Find where the given text appears and provide that cell's center as [x, y] coordinate. 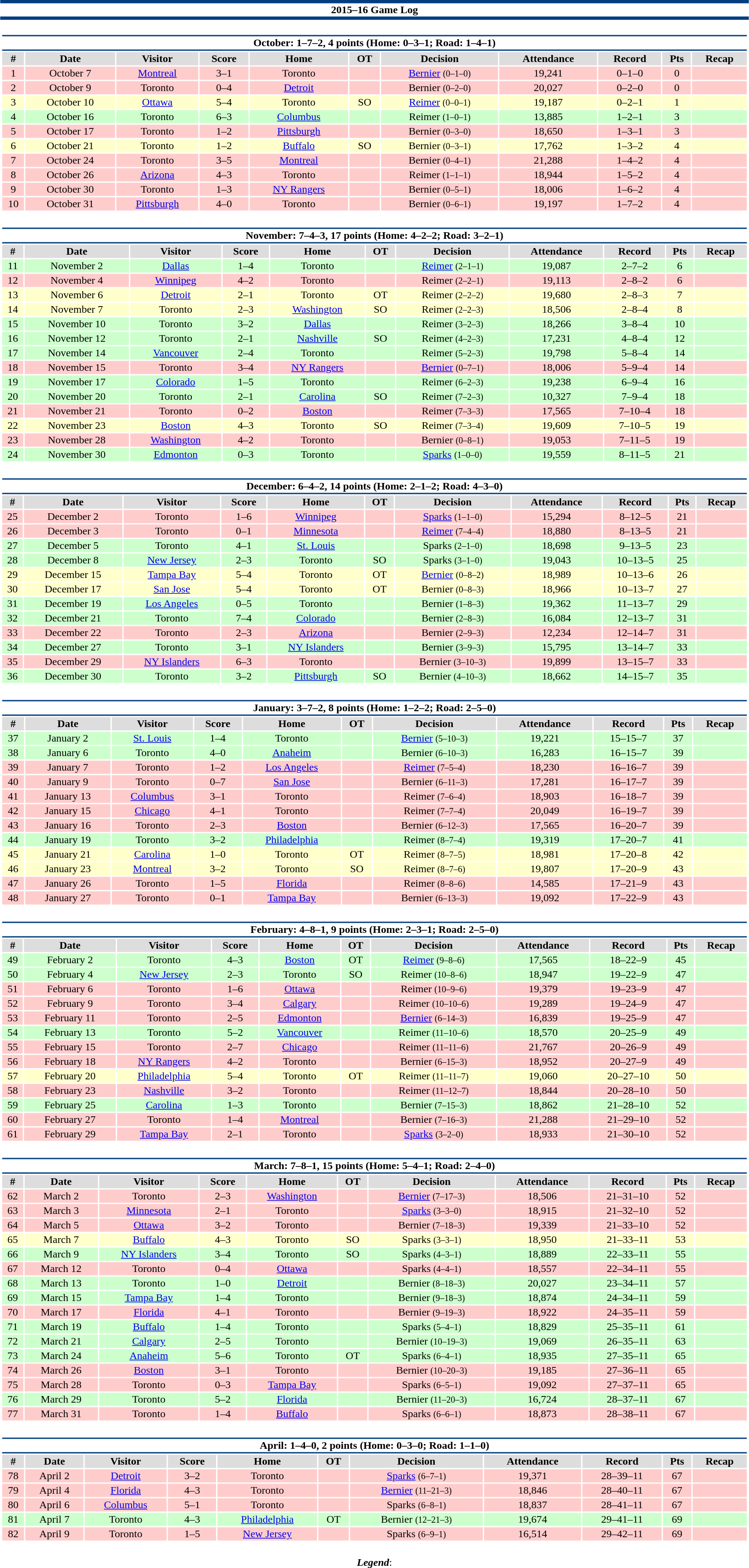
16,839 [543, 1018]
Bernier (6–13–3) [434, 898]
January 9 [68, 782]
46 [13, 869]
19,899 [556, 662]
Sparks (4–4–1) [431, 1269]
Bernier (9–19–3) [431, 1312]
February 15 [70, 1047]
19,221 [545, 738]
February 13 [70, 1032]
Bernier (0–8–3) [453, 589]
14,585 [545, 884]
20,049 [545, 811]
March 28 [61, 1385]
19,674 [532, 1520]
Reimer (11–12–7) [434, 1090]
February 29 [70, 1134]
December 2 [73, 517]
15–15–7 [628, 738]
Bernier (7–16–3) [434, 1119]
Reimer (2–2–2) [452, 295]
Sparks (6–7–1) [416, 1476]
16,724 [542, 1399]
18,952 [543, 1061]
44 [13, 840]
4–8–4 [635, 338]
18,874 [542, 1298]
March 7 [61, 1240]
February 2 [70, 960]
16,514 [532, 1534]
Bernier (2–8–3) [453, 618]
January 15 [68, 811]
21–29–10 [628, 1119]
Bernier (10–20–3) [431, 1370]
Reimer (9–8–6) [434, 960]
2015–16 Game Log [374, 10]
March 15 [61, 1298]
7–4 [244, 618]
20–27–10 [628, 1076]
5–9–4 [635, 367]
Reimer (4–2–3) [452, 338]
February 20 [70, 1076]
Reimer (8–7–6) [434, 869]
Bernier (8–18–3) [431, 1283]
Reimer (8–7–4) [434, 840]
Sparks (6–8–1) [416, 1505]
29–42–11 [622, 1534]
January 13 [68, 797]
Reimer (1–1–1) [440, 175]
16–19–7 [628, 811]
20–26–9 [628, 1047]
November 7 [77, 309]
29–41–11 [622, 1520]
20–27–9 [628, 1061]
18,989 [556, 575]
18,266 [556, 324]
Bernier (6–15–3) [434, 1061]
19,609 [556, 425]
Reimer (6–2–3) [452, 382]
58 [12, 1090]
28 [12, 560]
October 17 [70, 132]
2–7 [235, 1047]
19–22–9 [628, 974]
19,197 [548, 204]
13–14–7 [635, 647]
62 [12, 1196]
28–38–11 [628, 1414]
Reimer (7–3–4) [452, 425]
66 [12, 1254]
10–13–7 [635, 589]
19–23–9 [628, 989]
18,230 [545, 768]
October 7 [70, 73]
19,241 [548, 73]
48 [13, 898]
October 24 [70, 161]
18,570 [543, 1032]
November 30 [77, 454]
15 [13, 324]
20 [13, 396]
17–22–9 [628, 898]
November 4 [77, 280]
16,283 [545, 753]
19,798 [556, 353]
27–35–11 [628, 1356]
15,795 [556, 647]
74 [12, 1370]
19,362 [556, 604]
Reimer (7–7–4) [434, 811]
Sparks (1–1–0) [453, 517]
November 20 [77, 396]
19,680 [556, 295]
51 [12, 989]
Bernier (12–21–3) [416, 1520]
21–28–10 [628, 1105]
Sparks (6–9–1) [416, 1534]
1–4–2 [630, 161]
March 21 [61, 1341]
February 23 [70, 1090]
1–7–2 [630, 204]
18,662 [556, 676]
12–14–7 [635, 633]
13,885 [548, 117]
21–30–10 [628, 1134]
18,966 [556, 589]
December 29 [73, 662]
Bernier (0–4–1) [440, 161]
7–9–4 [635, 396]
18,698 [556, 546]
68 [12, 1283]
34 [12, 647]
Bernier (6–10–3) [434, 753]
28–39–11 [622, 1476]
March 29 [61, 1399]
December: 6–4–2, 14 points (Home: 2–1–2; Road: 4–3–0) [374, 486]
December 8 [73, 560]
8–12–5 [635, 517]
5–1 [192, 1505]
Bernier (0–7–1) [452, 367]
October 16 [70, 117]
10–13–5 [635, 560]
82 [13, 1534]
Reimer (7–6–4) [434, 797]
2–8–4 [635, 309]
79 [13, 1491]
5–8–4 [635, 353]
24–34–11 [628, 1298]
Bernier (7–18–3) [431, 1225]
27–37–11 [628, 1385]
17–20–7 [628, 840]
October 30 [70, 190]
32 [12, 618]
November 23 [77, 425]
March 31 [61, 1414]
November 28 [77, 440]
30 [12, 589]
8–11–5 [635, 454]
December 30 [73, 676]
17,231 [556, 338]
28–40–11 [622, 1491]
17–20–8 [628, 855]
March 9 [61, 1254]
19,087 [556, 266]
Bernier (1–8–3) [453, 604]
0–1–0 [630, 73]
April: 1–4–0, 2 points (Home: 0–3–0; Road: 1–1–0) [374, 1445]
72 [12, 1341]
17,281 [545, 782]
February 4 [70, 974]
18,829 [542, 1327]
5 [13, 132]
19,339 [542, 1225]
0–5 [244, 604]
19,559 [556, 454]
18,846 [532, 1491]
71 [12, 1327]
January 21 [68, 855]
November 6 [77, 295]
January 2 [68, 738]
18,944 [548, 175]
Reimer (10–8–6) [434, 974]
December 15 [73, 575]
19,371 [532, 1476]
Bernier (10–19–3) [431, 1341]
February 6 [70, 989]
Reimer (10–9–6) [434, 989]
40 [13, 782]
18,935 [542, 1356]
19,379 [543, 989]
22–34–11 [628, 1269]
11 [13, 266]
Reimer (2–2–1) [452, 280]
81 [13, 1520]
24–35–11 [628, 1312]
20–28–10 [628, 1090]
19,187 [548, 102]
80 [13, 1505]
9–13–5 [635, 546]
15,294 [556, 517]
April 6 [55, 1505]
November 14 [77, 353]
Bernier (5–10–3) [434, 738]
October 31 [70, 204]
Bernier (3–10–3) [453, 662]
5–6 [223, 1356]
Reimer (8–7–5) [434, 855]
2–4 [246, 353]
December 21 [73, 618]
1–3–1 [630, 132]
21–32–10 [628, 1211]
18,557 [542, 1269]
19,060 [543, 1076]
2–8–3 [635, 295]
November 15 [77, 367]
8–13–5 [635, 531]
18,889 [542, 1254]
November 17 [77, 382]
January: 3–7–2, 8 points (Home: 1–2–2; Road: 2–5–0) [374, 708]
21–33–10 [628, 1225]
Bernier (2–9–3) [453, 633]
16–17–7 [628, 782]
16–18–7 [628, 797]
October: 1–7–2, 4 points (Home: 0–3–1; Road: 1–4–1) [374, 43]
0–2 [246, 411]
Reimer (11–11–6) [434, 1047]
56 [12, 1061]
Bernier (0–8–1) [452, 440]
13 [13, 295]
December 27 [73, 647]
18,880 [556, 531]
18,837 [532, 1505]
Reimer (2–2–3) [452, 309]
Sparks (6–6–1) [431, 1414]
January 7 [68, 768]
1–6–2 [630, 190]
November 2 [77, 266]
21–33–11 [628, 1240]
February 25 [70, 1105]
0–2–1 [630, 102]
Bernier (11–21–3) [416, 1491]
22 [13, 425]
Sparks (1–0–0) [452, 454]
19,319 [545, 840]
18,650 [548, 132]
Bernier (11–20–3) [431, 1399]
23–34–11 [628, 1283]
December 3 [73, 531]
19,185 [542, 1370]
21,767 [543, 1047]
Reimer (1–0–1) [440, 117]
Reimer (7–2–3) [452, 396]
1–3–2 [630, 146]
November 12 [77, 338]
73 [12, 1356]
20–25–9 [628, 1032]
March 3 [61, 1211]
January 27 [68, 898]
Bernier (0–1–0) [440, 73]
10–13–6 [635, 575]
Sparks (3–3–0) [431, 1211]
Reimer (10–10–6) [434, 1003]
February 27 [70, 1119]
Sparks (6–5–1) [431, 1385]
March 26 [61, 1370]
2–7–2 [635, 266]
19,807 [545, 869]
Bernier (0–3–1) [440, 146]
Bernier (0–6–1) [440, 204]
Sparks (6–4–1) [431, 1356]
Bernier (0–3–0) [440, 132]
Reimer (5–2–3) [452, 353]
19,289 [543, 1003]
March 17 [61, 1312]
38 [13, 753]
Bernier (0–8–2) [453, 575]
Reimer (8–8–6) [434, 884]
17 [13, 353]
January 19 [68, 840]
0–2–0 [630, 88]
24 [13, 454]
16–16–7 [628, 768]
76 [12, 1399]
January 6 [68, 753]
Bernier (7–15–3) [434, 1105]
Reimer (2–1–1) [452, 266]
February 9 [70, 1003]
March 24 [61, 1356]
18,873 [542, 1414]
Bernier (3–9–3) [453, 647]
19–24–9 [628, 1003]
75 [12, 1385]
Bernier (4–10–3) [453, 676]
April 4 [55, 1491]
Reimer (7–5–4) [434, 768]
Reimer (7–4–4) [453, 531]
54 [12, 1032]
April 9 [55, 1534]
16,084 [556, 618]
25–35–11 [628, 1327]
October 9 [70, 88]
12–13–7 [635, 618]
February 11 [70, 1018]
December 5 [73, 546]
18,862 [543, 1105]
18,981 [545, 855]
78 [13, 1476]
October 21 [70, 146]
36 [12, 676]
10,327 [556, 396]
January 23 [68, 869]
Bernier (7–17–3) [431, 1196]
Bernier (6–14–3) [434, 1018]
12,234 [556, 633]
February 18 [70, 1061]
January 16 [68, 826]
Sparks (3–1–0) [453, 560]
21–31–10 [628, 1196]
April 2 [55, 1476]
16–20–7 [628, 826]
9 [13, 190]
77 [12, 1414]
March 2 [61, 1196]
2–8–2 [635, 280]
26–35–11 [628, 1341]
March 5 [61, 1225]
19,113 [556, 280]
22–33–11 [628, 1254]
19,053 [556, 440]
Bernier (9–18–3) [431, 1298]
18,922 [542, 1312]
March: 7–8–1, 15 points (Home: 5–4–1; Road: 2–4–0) [374, 1166]
7–10–5 [635, 425]
18,947 [543, 974]
March 19 [61, 1327]
Reimer (11–11–7) [434, 1076]
Bernier (6–12–3) [434, 826]
April 7 [55, 1520]
March 13 [61, 1283]
February: 4–8–1, 9 points (Home: 2–3–1; Road: 2–5–0) [374, 930]
Bernier (0–5–1) [440, 190]
16–15–7 [628, 753]
18,933 [543, 1134]
Sparks (2–1–0) [453, 546]
Reimer (11–10–6) [434, 1032]
64 [12, 1225]
November 21 [77, 411]
14–15–7 [635, 676]
Bernier (0–2–0) [440, 88]
November: 7–4–3, 17 points (Home: 4–2–2; Road: 3–2–1) [374, 236]
January 26 [68, 884]
December 22 [73, 633]
December 19 [73, 604]
Sparks (3–2–0) [434, 1134]
18–22–9 [628, 960]
19,069 [542, 1341]
Sparks (4–3–1) [431, 1254]
19,238 [556, 382]
November 10 [77, 324]
March 12 [61, 1269]
19–25–9 [628, 1018]
27–36–11 [628, 1370]
17,762 [548, 146]
1–5–2 [630, 175]
Sparks (5–4–1) [431, 1327]
2 [13, 88]
70 [12, 1312]
7–11–5 [635, 440]
18,915 [542, 1211]
19,043 [556, 560]
6–9–4 [635, 382]
13–15–7 [635, 662]
Reimer (0–0–1) [440, 102]
18,903 [545, 797]
3–8–4 [635, 324]
Reimer (3–2–3) [452, 324]
28–37–11 [628, 1399]
October 26 [70, 175]
December 17 [73, 589]
18,844 [543, 1090]
17–20–9 [628, 869]
18,950 [542, 1240]
3–5 [224, 161]
60 [12, 1119]
October 10 [70, 102]
7–10–4 [635, 411]
0–7 [218, 782]
17–21–9 [628, 884]
11–13–7 [635, 604]
Reimer (7–3–3) [452, 411]
28–41–11 [622, 1505]
Bernier (6–11–3) [434, 782]
Sparks (3–3–1) [431, 1240]
1–2–1 [630, 117]
